Determine the [X, Y] coordinate at the center of the cell enclosing the given text.  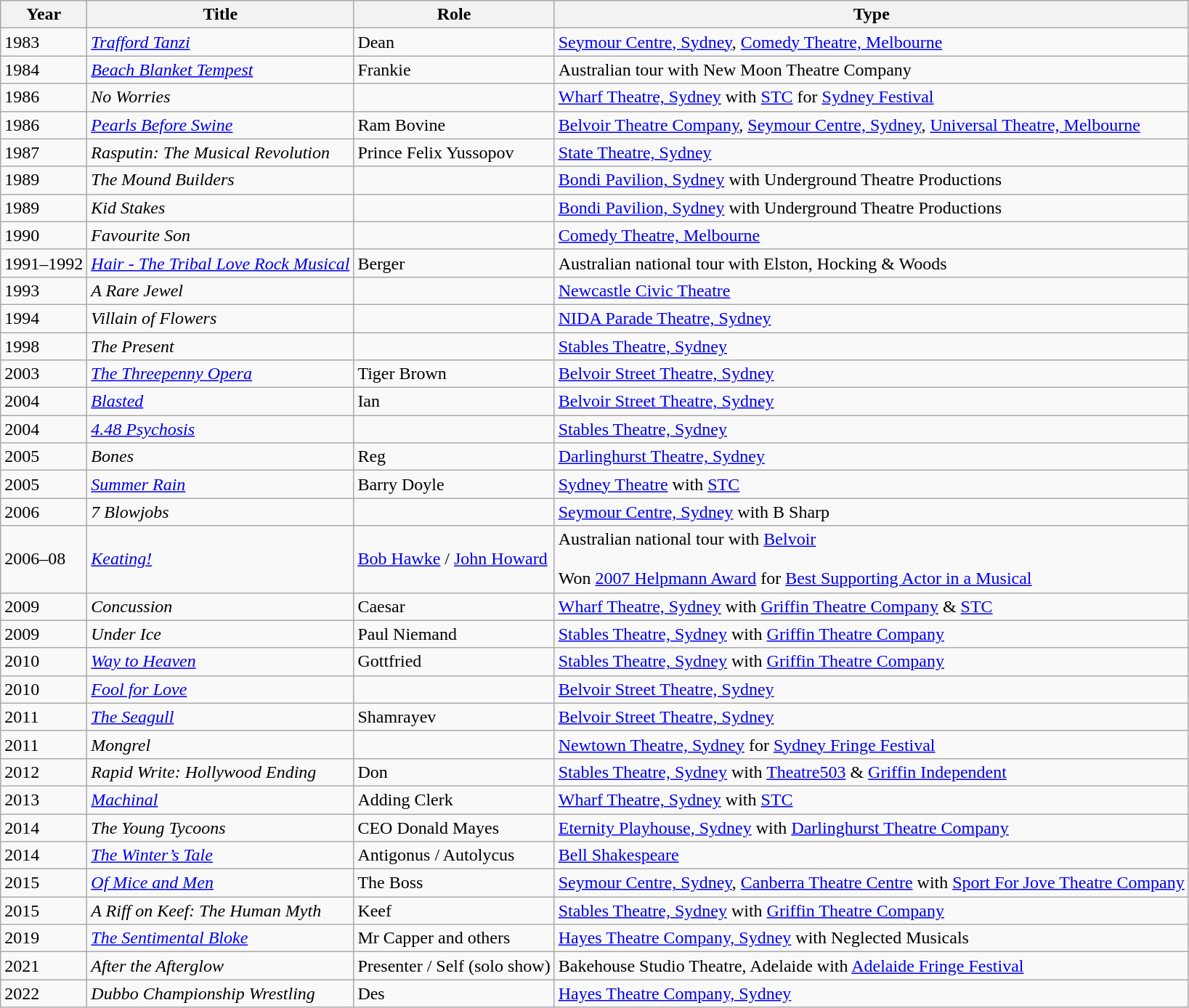
CEO Donald Mayes [454, 827]
1990 [44, 235]
2013 [44, 800]
Australian tour with New Moon Theatre Company [872, 70]
Mr Capper and others [454, 938]
Rasputin: The Musical Revolution [221, 153]
Newtown Theatre, Sydney for Sydney Fringe Festival [872, 744]
Comedy Theatre, Melbourne [872, 235]
Stables Theatre, Sydney with Theatre503 & Griffin Independent [872, 772]
Year [44, 15]
1991–1992 [44, 263]
Blasted [221, 402]
A Riff on Keef: The Human Myth [221, 911]
4.48 Psychosis [221, 429]
Fool for Love [221, 689]
Newcastle Civic Theatre [872, 290]
Wharf Theatre, Sydney with STC for Sydney Festival [872, 97]
Under Ice [221, 634]
Keating! [221, 559]
Hair - The Tribal Love Rock Musical [221, 263]
State Theatre, Sydney [872, 153]
Caesar [454, 606]
Villain of Flowers [221, 318]
Berger [454, 263]
Ram Bovine [454, 125]
Gottfried [454, 662]
2006–08 [44, 559]
Des [454, 993]
After the Afterglow [221, 966]
2019 [44, 938]
Barry Doyle [454, 484]
Seymour Centre, Sydney, Canberra Theatre Centre with Sport For Jove Theatre Company [872, 883]
Bob Hawke / John Howard [454, 559]
Trafford Tanzi [221, 42]
Antigonus / Autolycus [454, 855]
Bell Shakespeare [872, 855]
The Winter’s Tale [221, 855]
Dean [454, 42]
Hayes Theatre Company, Sydney with Neglected Musicals [872, 938]
Way to Heaven [221, 662]
Wharf Theatre, Sydney with Griffin Theatre Company & STC [872, 606]
Title [221, 15]
Concussion [221, 606]
Of Mice and Men [221, 883]
Bakehouse Studio Theatre, Adelaide with Adelaide Fringe Festival [872, 966]
No Worries [221, 97]
2006 [44, 512]
Presenter / Self (solo show) [454, 966]
Ian [454, 402]
Mongrel [221, 744]
Pearls Before Swine [221, 125]
The Threepenny Opera [221, 374]
1984 [44, 70]
The Mound Builders [221, 180]
The Sentimental Bloke [221, 938]
Wharf Theatre, Sydney with STC [872, 800]
Favourite Son [221, 235]
1983 [44, 42]
2003 [44, 374]
Frankie [454, 70]
7 Blowjobs [221, 512]
1993 [44, 290]
2021 [44, 966]
Darlinghurst Theatre, Sydney [872, 457]
Eternity Playhouse, Sydney with Darlinghurst Theatre Company [872, 827]
NIDA Parade Theatre, Sydney [872, 318]
The Present [221, 346]
Machinal [221, 800]
Shamrayev [454, 717]
Dubbo Championship Wrestling [221, 993]
2012 [44, 772]
Australian national tour with BelvoirWon 2007 Helpmann Award for Best Supporting Actor in a Musical [872, 559]
Tiger Brown [454, 374]
1987 [44, 153]
The Boss [454, 883]
The Young Tycoons [221, 827]
Role [454, 15]
1998 [44, 346]
Sydney Theatre with STC [872, 484]
Summer Rain [221, 484]
Type [872, 15]
Adding Clerk [454, 800]
Seymour Centre, Sydney, Comedy Theatre, Melbourne [872, 42]
Rapid Write: Hollywood Ending [221, 772]
Paul Niemand [454, 634]
A Rare Jewel [221, 290]
Reg [454, 457]
Bones [221, 457]
The Seagull [221, 717]
Beach Blanket Tempest [221, 70]
Don [454, 772]
1994 [44, 318]
2022 [44, 993]
Australian national tour with Elston, Hocking & Woods [872, 263]
Keef [454, 911]
Belvoir Theatre Company, Seymour Centre, Sydney, Universal Theatre, Melbourne [872, 125]
Kid Stakes [221, 208]
Hayes Theatre Company, Sydney [872, 993]
Prince Felix Yussopov [454, 153]
Seymour Centre, Sydney with B Sharp [872, 512]
